Return the (x, y) coordinate for the center point of the cell that contains the specified text.  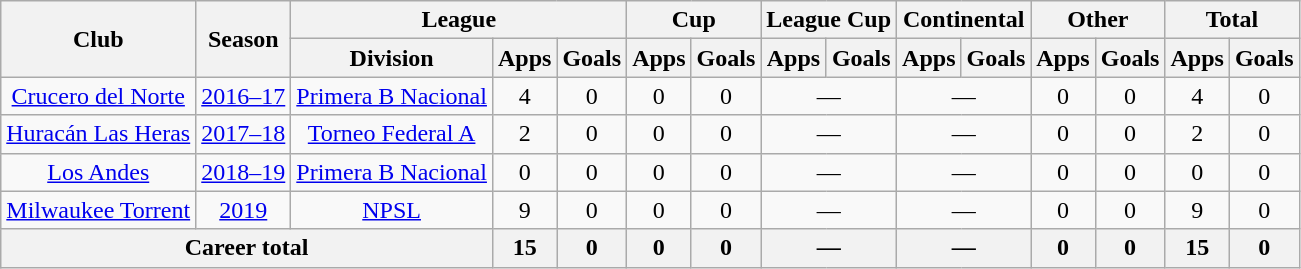
Continental (964, 20)
Club (98, 39)
Career total (247, 248)
Other (1098, 20)
Total (1232, 20)
Season (244, 39)
Milwaukee Torrent (98, 210)
2019 (244, 210)
Torneo Federal A (392, 134)
League Cup (829, 20)
Division (392, 58)
NPSL (392, 210)
2017–18 (244, 134)
2018–19 (244, 172)
Cup (694, 20)
Los Andes (98, 172)
2016–17 (244, 96)
Crucero del Norte (98, 96)
Huracán Las Heras (98, 134)
League (459, 20)
